Detect which cell encompasses the target text, then output its [x, y] center coordinate. 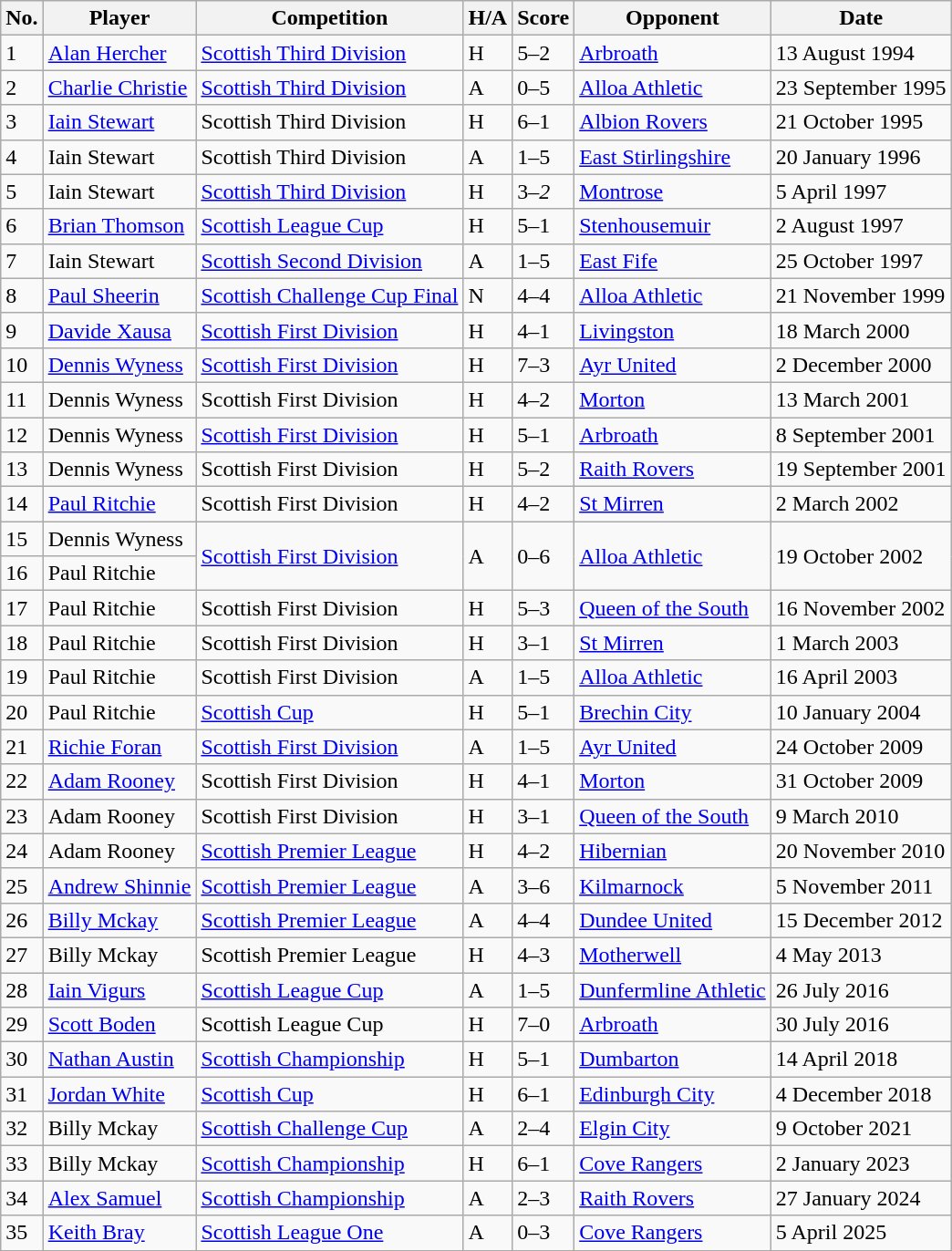
Dundee United [673, 920]
4–3 [543, 955]
Edinburgh City [673, 1094]
2 August 1997 [861, 226]
14 [22, 504]
1 [22, 53]
2 December 2000 [861, 365]
0–6 [543, 556]
Nathan Austin [119, 1060]
Date [861, 18]
20 November 2010 [861, 851]
18 March 2000 [861, 330]
Scottish Second Division [330, 261]
0–3 [543, 1233]
Stenhousemuir [673, 226]
Brian Thomson [119, 226]
No. [22, 18]
5 April 2025 [861, 1233]
24 [22, 851]
Scottish League One [330, 1233]
8 [22, 295]
16 November 2002 [861, 608]
25 [22, 885]
7–3 [543, 365]
3–6 [543, 885]
27 [22, 955]
29 [22, 1025]
5–3 [543, 608]
13 August 1994 [861, 53]
28 [22, 989]
2 March 2002 [861, 504]
18 [22, 643]
Player [119, 18]
Jordan White [119, 1094]
3–2 [543, 191]
Andrew Shinnie [119, 885]
East Fife [673, 261]
23 September 1995 [861, 88]
16 April 2003 [861, 677]
9 [22, 330]
14 April 2018 [861, 1060]
Kilmarnock [673, 885]
9 March 2010 [861, 816]
0–5 [543, 88]
10 January 2004 [861, 712]
31 [22, 1094]
East Stirlingshire [673, 157]
4 December 2018 [861, 1094]
17 [22, 608]
Scottish Challenge Cup Final [330, 295]
30 July 2016 [861, 1025]
Dunfermline Athletic [673, 989]
4 [22, 157]
26 [22, 920]
Keith Bray [119, 1233]
19 [22, 677]
2–4 [543, 1129]
9 October 2021 [861, 1129]
Livingston [673, 330]
Albion Rovers [673, 122]
Richie Foran [119, 747]
Montrose [673, 191]
5 November 2011 [861, 885]
35 [22, 1233]
26 July 2016 [861, 989]
32 [22, 1129]
15 [22, 539]
2 [22, 88]
13 March 2001 [861, 399]
11 [22, 399]
22 [22, 781]
27 January 2024 [861, 1198]
20 January 1996 [861, 157]
Opponent [673, 18]
Scott Boden [119, 1025]
19 September 2001 [861, 470]
23 [22, 816]
13 [22, 470]
21 [22, 747]
24 October 2009 [861, 747]
2–3 [543, 1198]
Dumbarton [673, 1060]
3 [22, 122]
Scottish Challenge Cup [330, 1129]
19 October 2002 [861, 556]
16 [22, 574]
34 [22, 1198]
5 [22, 191]
Iain Vigurs [119, 989]
Alex Samuel [119, 1198]
Hibernian [673, 851]
Paul Sheerin [119, 295]
21 November 1999 [861, 295]
20 [22, 712]
Score [543, 18]
15 December 2012 [861, 920]
8 September 2001 [861, 435]
7–0 [543, 1025]
Charlie Christie [119, 88]
21 October 1995 [861, 122]
Motherwell [673, 955]
1 March 2003 [861, 643]
Competition [330, 18]
H/A [488, 18]
N [488, 295]
30 [22, 1060]
33 [22, 1163]
4 May 2013 [861, 955]
12 [22, 435]
2 January 2023 [861, 1163]
Elgin City [673, 1129]
Brechin City [673, 712]
Alan Hercher [119, 53]
5 April 1997 [861, 191]
25 October 1997 [861, 261]
7 [22, 261]
Davide Xausa [119, 330]
6 [22, 226]
31 October 2009 [861, 781]
10 [22, 365]
